Search for the cell housing the specified text and yield its [x, y] center coordinate. 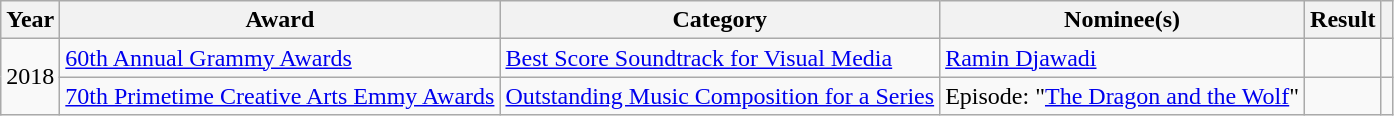
2018 [30, 77]
Nominee(s) [1122, 20]
Outstanding Music Composition for a Series [720, 96]
Award [280, 20]
Year [30, 20]
Category [720, 20]
Ramin Djawadi [1122, 58]
Result [1343, 20]
70th Primetime Creative Arts Emmy Awards [280, 96]
Best Score Soundtrack for Visual Media [720, 58]
Episode: "The Dragon and the Wolf" [1122, 96]
60th Annual Grammy Awards [280, 58]
